Extract the [x, y] coordinate from the center of the cell holding the provided text.  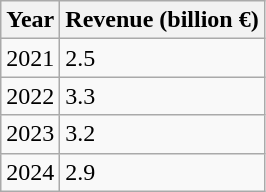
Revenue (billion €) [162, 20]
2024 [30, 172]
2.5 [162, 58]
2021 [30, 58]
3.2 [162, 134]
2022 [30, 96]
2023 [30, 134]
2.9 [162, 172]
3.3 [162, 96]
Year [30, 20]
